Find where the given text appears and provide that cell's center as (x, y) coordinate. 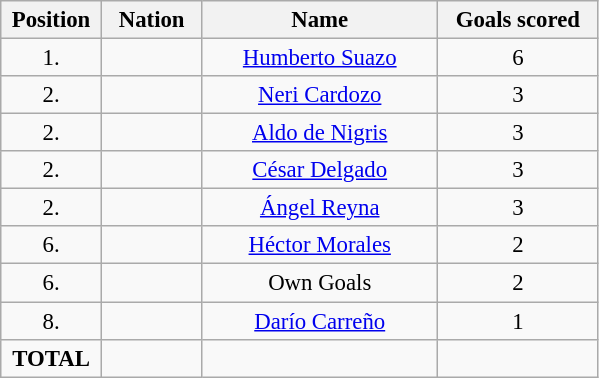
1. (52, 58)
TOTAL (52, 358)
8. (52, 321)
Goals scored (518, 20)
Name (320, 20)
César Delgado (320, 170)
Position (52, 20)
Humberto Suazo (320, 58)
Nation (152, 20)
Aldo de Nigris (320, 133)
Héctor Morales (320, 245)
1 (518, 321)
Neri Cardozo (320, 95)
Ángel Reyna (320, 208)
Darío Carreño (320, 321)
6 (518, 58)
Own Goals (320, 283)
